For the text-containing cell, return its midpoint in [X, Y] coordinate format. 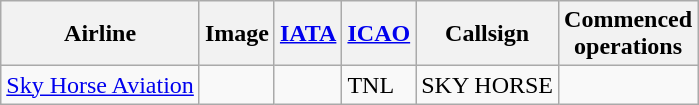
SKY HORSE [488, 85]
Airline [100, 34]
Commencedoperations [628, 34]
Sky Horse Aviation [100, 85]
Image [236, 34]
Callsign [488, 34]
IATA [308, 34]
TNL [379, 85]
ICAO [379, 34]
